Output the (X, Y) coordinate of the center of the cell containing the given text.  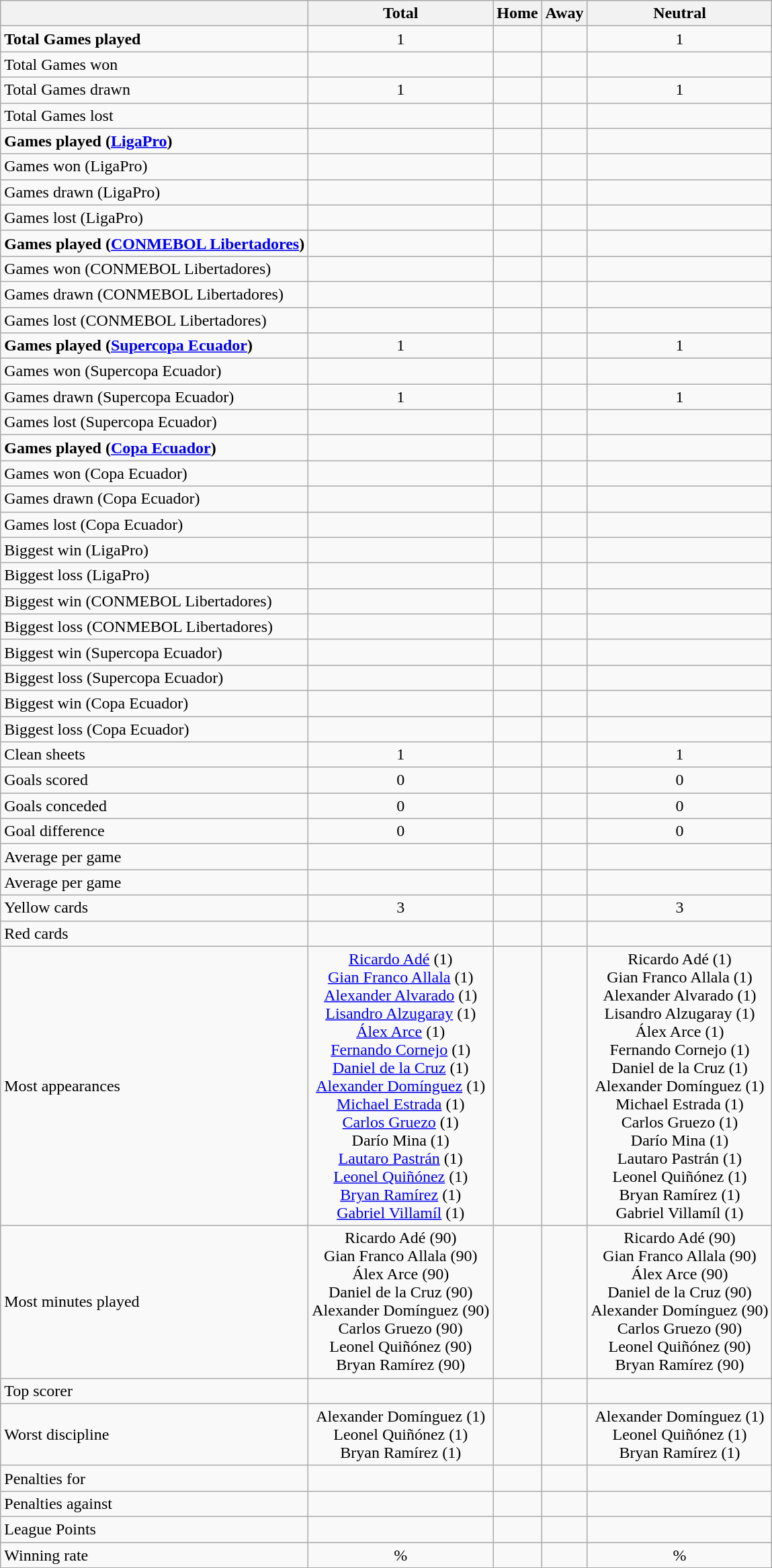
Games lost (Copa Ecuador) (155, 524)
Games lost (Supercopa Ecuador) (155, 422)
Worst discipline (155, 1434)
Biggest loss (CONMEBOL Libertadores) (155, 627)
Top scorer (155, 1391)
Neutral (680, 13)
Games won (Copa Ecuador) (155, 473)
Games drawn (LigaPro) (155, 192)
Biggest loss (LigaPro) (155, 575)
Penalties for (155, 1478)
Goals scored (155, 780)
Games lost (CONMEBOL Libertadores) (155, 320)
Biggest win (CONMEBOL Libertadores) (155, 601)
Total Games drawn (155, 90)
Biggest win (LigaPro) (155, 550)
Games drawn (Copa Ecuador) (155, 499)
Biggest loss (Copa Ecuador) (155, 729)
Penalties against (155, 1504)
Total Games won (155, 64)
Biggest win (Supercopa Ecuador) (155, 652)
Most appearances (155, 1086)
Games drawn (Supercopa Ecuador) (155, 397)
Games played (Copa Ecuador) (155, 448)
Goals conceded (155, 806)
Games lost (LigaPro) (155, 218)
Goal difference (155, 831)
Red cards (155, 933)
Yellow cards (155, 908)
Home (517, 13)
Games won (CONMEBOL Libertadores) (155, 269)
Total (400, 13)
Games played (LigaPro) (155, 141)
Total Games played (155, 39)
Games played (Supercopa Ecuador) (155, 346)
Total Games lost (155, 116)
Clean sheets (155, 755)
League Points (155, 1529)
Winning rate (155, 1555)
Games won (LigaPro) (155, 167)
Games drawn (CONMEBOL Libertadores) (155, 294)
Biggest win (Copa Ecuador) (155, 703)
Away (564, 13)
Games won (Supercopa Ecuador) (155, 371)
Games played (CONMEBOL Libertadores) (155, 243)
Biggest loss (Supercopa Ecuador) (155, 678)
Most minutes played (155, 1301)
